Output the [X, Y] coordinate of the center of the cell containing the given text.  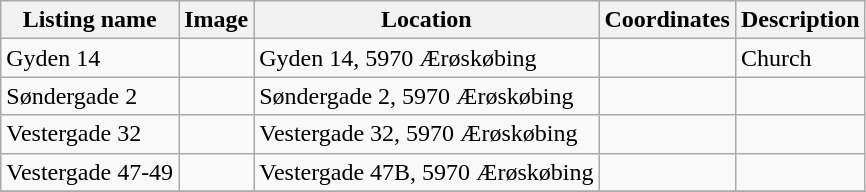
Church [800, 58]
Location [426, 20]
Gyden 14 [90, 58]
Vestergade 47B, 5970 Ærøskøbing [426, 172]
Image [216, 20]
Vestergade 47-49 [90, 172]
Søndergade 2 [90, 96]
Description [800, 20]
Vestergade 32 [90, 134]
Gyden 14, 5970 Ærøskøbing [426, 58]
Listing name [90, 20]
Søndergade 2, 5970 Ærøskøbing [426, 96]
Coordinates [667, 20]
Vestergade 32, 5970 Ærøskøbing [426, 134]
